Find where the given text appears and provide that cell's center as [x, y] coordinate. 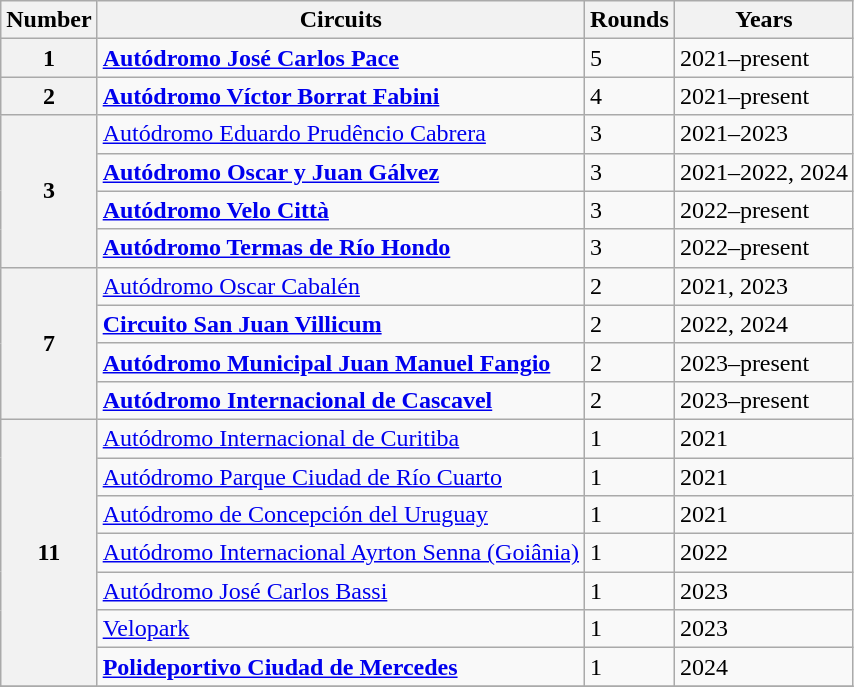
Autódromo Termas de Río Hondo [340, 248]
11 [49, 552]
2021, 2023 [764, 286]
Autódromo Oscar Cabalén [340, 286]
Autódromo Eduardo Prudêncio Cabrera [340, 134]
Velopark [340, 629]
5 [630, 58]
Autódromo Internacional de Curitiba [340, 438]
7 [49, 343]
Autódromo Oscar y Juan Gálvez [340, 172]
Years [764, 20]
Autódromo Internacional de Cascavel [340, 400]
2021–2023 [764, 134]
Autódromo José Carlos Bassi [340, 591]
2022, 2024 [764, 324]
Autódromo Parque Ciudad de Río Cuarto [340, 477]
Number [49, 20]
Circuits [340, 20]
Autódromo Municipal Juan Manuel Fangio [340, 362]
Autódromo Víctor Borrat Fabini [340, 96]
2021–2022, 2024 [764, 172]
Autódromo de Concepción del Uruguay [340, 515]
Polideportivo Ciudad de Mercedes [340, 667]
4 [630, 96]
Autódromo Velo Città [340, 210]
2024 [764, 667]
Autódromo Internacional Ayrton Senna (Goiânia) [340, 553]
Rounds [630, 20]
2022 [764, 553]
Circuito San Juan Villicum [340, 324]
Autódromo José Carlos Pace [340, 58]
